Determine the [x, y] coordinate at the center of the cell enclosing the given text.  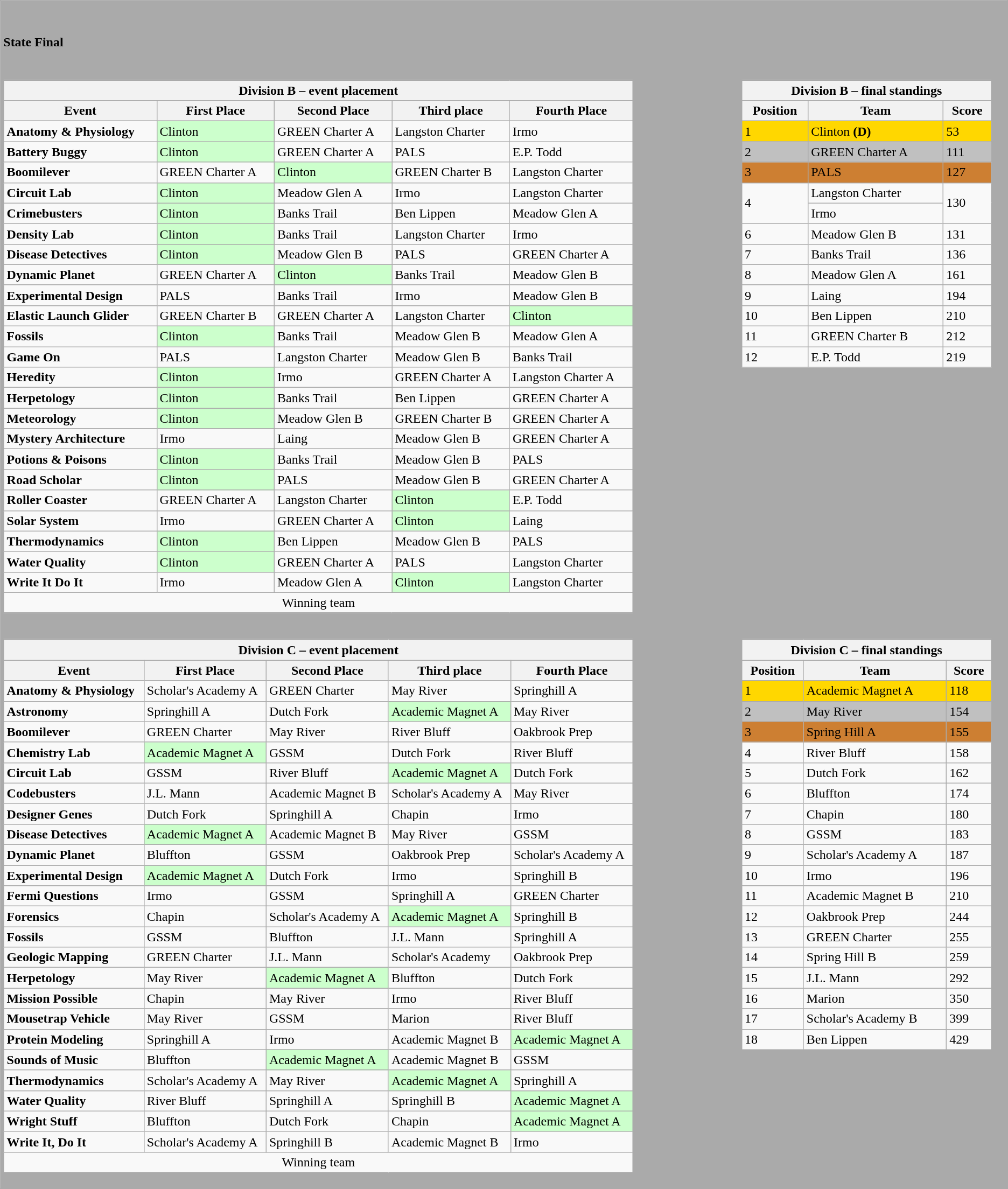
429 [969, 1039]
5 [772, 773]
Protein Modeling [74, 1039]
Designer Genes [74, 814]
Chemistry Lab [74, 752]
Heredity [80, 377]
14 [772, 957]
Astronomy [74, 711]
Game On [80, 357]
Scholar's Academy [449, 957]
136 [967, 254]
Density Lab [80, 234]
244 [969, 917]
53 [967, 131]
17 [772, 1019]
183 [969, 835]
Spring Hill A [874, 732]
Spring Hill B [874, 957]
292 [969, 978]
Sounds of Music [74, 1060]
Solar System [80, 521]
Forensics [74, 917]
161 [967, 275]
187 [969, 855]
Fermi Questions [74, 896]
13 [772, 937]
Mystery Architecture [80, 439]
196 [969, 876]
174 [969, 793]
162 [969, 773]
131 [967, 234]
16 [772, 998]
Wright Stuff [74, 1121]
Mission Possible [74, 998]
350 [969, 998]
Write It Do It [80, 582]
Meteorology [80, 418]
Division B – event placement [318, 90]
194 [967, 295]
155 [969, 732]
158 [969, 752]
219 [967, 357]
Roller Coaster [80, 500]
Mousetrap Vehicle [74, 1019]
15 [772, 978]
130 [967, 203]
Elastic Launch Glider [80, 316]
Clinton (D) [876, 131]
180 [969, 814]
Write It, Do It [74, 1142]
255 [969, 937]
154 [969, 711]
127 [967, 172]
Division C – event placement [318, 650]
Geologic Mapping [74, 957]
111 [967, 152]
Division C – final standings [866, 650]
Crimebusters [80, 213]
Potions & Poisons [80, 459]
399 [969, 1019]
118 [969, 691]
Division B – final standings [866, 90]
259 [969, 957]
Scholar's Academy B [874, 1019]
Codebusters [74, 793]
Langston Charter A [571, 377]
Battery Buggy [80, 152]
212 [967, 337]
Road Scholar [80, 480]
18 [772, 1039]
